Output the (x, y) coordinate of the center of the cell containing the given text.  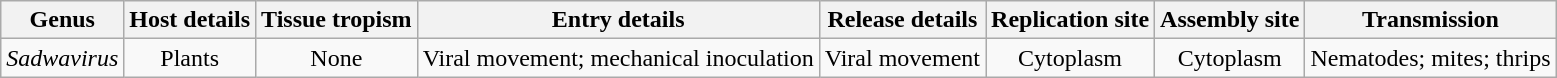
Tissue tropism (337, 20)
Nematodes; mites; thrips (1430, 58)
Viral movement (902, 58)
Entry details (618, 20)
Host details (190, 20)
Release details (902, 20)
Assembly site (1230, 20)
Sadwavirus (62, 58)
Viral movement; mechanical inoculation (618, 58)
Plants (190, 58)
Genus (62, 20)
Replication site (1070, 20)
Transmission (1430, 20)
None (337, 58)
